Detect which cell encompasses the target text, then output its (X, Y) center coordinate. 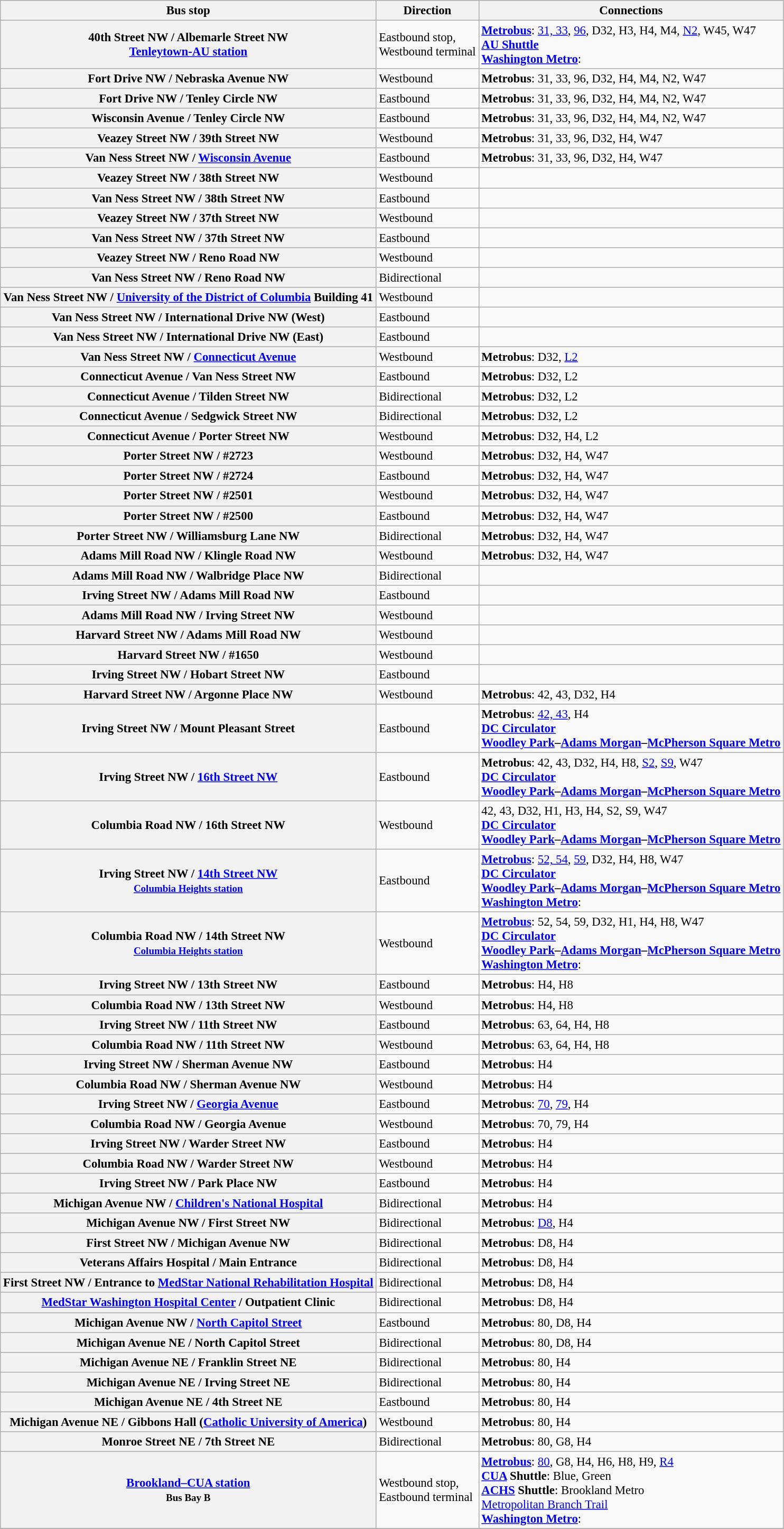
Van Ness Street NW / Reno Road NW (188, 277)
Michigan Avenue NE / Gibbons Hall (Catholic University of America) (188, 1422)
Columbia Road NW / Sherman Avenue NW (188, 1084)
Wisconsin Avenue / Tenley Circle NW (188, 118)
Brookland–CUA stationBus Bay B (188, 1490)
Van Ness Street NW / International Drive NW (East) (188, 337)
Columbia Road NW / Warder Street NW (188, 1163)
40th Street NW / Albemarle Street NWTenleytown-AU station (188, 45)
Monroe Street NE / 7th Street NE (188, 1442)
Porter Street NW / #2723 (188, 456)
Metrobus: 42, 43, D32, H4 (631, 695)
Irving Street NW / 11th Street NW (188, 1024)
Columbia Road NW / Georgia Avenue (188, 1124)
Columbia Road NW / 13th Street NW (188, 1005)
Adams Mill Road NW / Klingle Road NW (188, 555)
Michigan Avenue NE / 4th Street NE (188, 1402)
Irving Street NW / Adams Mill Road NW (188, 595)
Michigan Avenue NW / Children's National Hospital (188, 1204)
Columbia Road NW / 14th Street NWColumbia Heights station (188, 944)
Veterans Affairs Hospital / Main Entrance (188, 1263)
Metrobus: 52, 54, 59, D32, H1, H4, H8, W47 DC Circulator Woodley Park–Adams Morgan–McPherson Square Metro Washington Metro: (631, 944)
Connections (631, 11)
Porter Street NW / Williamsburg Lane NW (188, 536)
Irving Street NW / Sherman Avenue NW (188, 1064)
42, 43, D32, H1, H3, H4, S2, S9, W47 DC Circulator Woodley Park–Adams Morgan–McPherson Square Metro (631, 825)
Porter Street NW / #2501 (188, 496)
Van Ness Street NW / 38th Street NW (188, 198)
Van Ness Street NW / Connecticut Avenue (188, 357)
Veazey Street NW / 37th Street NW (188, 218)
Connecticut Avenue / Sedgwick Street NW (188, 416)
Metrobus: 52, 54, 59, D32, H4, H8, W47 DC Circulator Woodley Park–Adams Morgan–McPherson Square Metro Washington Metro: (631, 881)
Irving Street NW / Hobart Street NW (188, 675)
Van Ness Street NW / International Drive NW (West) (188, 317)
Veazey Street NW / 39th Street NW (188, 138)
Columbia Road NW / 16th Street NW (188, 825)
Michigan Avenue NE / North Capitol Street (188, 1342)
Connecticut Avenue / Tilden Street NW (188, 397)
Veazey Street NW / 38th Street NW (188, 178)
Harvard Street NW / Argonne Place NW (188, 695)
First Street NW / Michigan Avenue NW (188, 1243)
Van Ness Street NW / Wisconsin Avenue (188, 158)
Porter Street NW / #2724 (188, 476)
Irving Street NW / 14th Street NWColumbia Heights station (188, 881)
Veazey Street NW / Reno Road NW (188, 257)
Metrobus: 80, G8, H4, H6, H8, H9, R4 CUA Shuttle: Blue, Green ACHS Shuttle: Brookland Metro Metropolitan Branch Trail Washington Metro: (631, 1490)
Connecticut Avenue / Porter Street NW (188, 436)
Porter Street NW / #2500 (188, 516)
Adams Mill Road NW / Walbridge Place NW (188, 575)
Michigan Avenue NW / First Street NW (188, 1223)
First Street NW / Entrance to MedStar National Rehabilitation Hospital (188, 1283)
Eastbound stop,Westbound terminal (427, 45)
Bus stop (188, 11)
Direction (427, 11)
Irving Street NW / Mount Pleasant Street (188, 729)
Metrobus: 80, G8, H4 (631, 1442)
Harvard Street NW / Adams Mill Road NW (188, 635)
Metrobus: 42, 43, H4 DC Circulator Woodley Park–Adams Morgan–McPherson Square Metro (631, 729)
Van Ness Street NW / University of the District of Columbia Building 41 (188, 297)
Harvard Street NW / #1650 (188, 655)
Connecticut Avenue / Van Ness Street NW (188, 377)
MedStar Washington Hospital Center / Outpatient Clinic (188, 1303)
Fort Drive NW / Tenley Circle NW (188, 99)
Irving Street NW / 13th Street NW (188, 985)
Irving Street NW / 16th Street NW (188, 777)
Irving Street NW / Georgia Avenue (188, 1104)
Irving Street NW / Warder Street NW (188, 1144)
Adams Mill Road NW / Irving Street NW (188, 615)
Metrobus: 42, 43, D32, H4, H8, S2, S9, W47 DC Circulator Woodley Park–Adams Morgan–McPherson Square Metro (631, 777)
Michigan Avenue NE / Irving Street NE (188, 1382)
Van Ness Street NW / 37th Street NW (188, 238)
Metrobus: 31, 33, 96, D32, H3, H4, M4, N2, W45, W47 AU Shuttle Washington Metro: (631, 45)
Westbound stop,Eastbound terminal (427, 1490)
Metrobus: D32, H4, L2 (631, 436)
Fort Drive NW / Nebraska Avenue NW (188, 79)
Irving Street NW / Park Place NW (188, 1183)
Michigan Avenue NE / Franklin Street NE (188, 1362)
Michigan Avenue NW / North Capitol Street (188, 1322)
Columbia Road NW / 11th Street NW (188, 1045)
